From the cell containing the given text, extract its center point as [X, Y] coordinate. 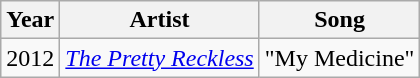
2012 [30, 58]
"My Medicine" [340, 58]
Song [340, 20]
Year [30, 20]
Artist [160, 20]
The Pretty Reckless [160, 58]
